Scan for the cell matching the given text and deliver its (x, y) coordinate at center. 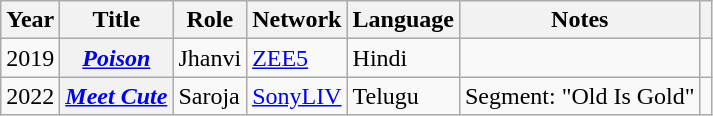
Role (210, 20)
SonyLIV (297, 96)
ZEE5 (297, 58)
2022 (30, 96)
Saroja (210, 96)
Meet Cute (116, 96)
Telugu (403, 96)
Hindi (403, 58)
Language (403, 20)
Title (116, 20)
Network (297, 20)
Notes (580, 20)
Segment: "Old Is Gold" (580, 96)
Jhanvi (210, 58)
Year (30, 20)
Poison (116, 58)
2019 (30, 58)
